Detect which cell encompasses the target text, then output its (x, y) center coordinate. 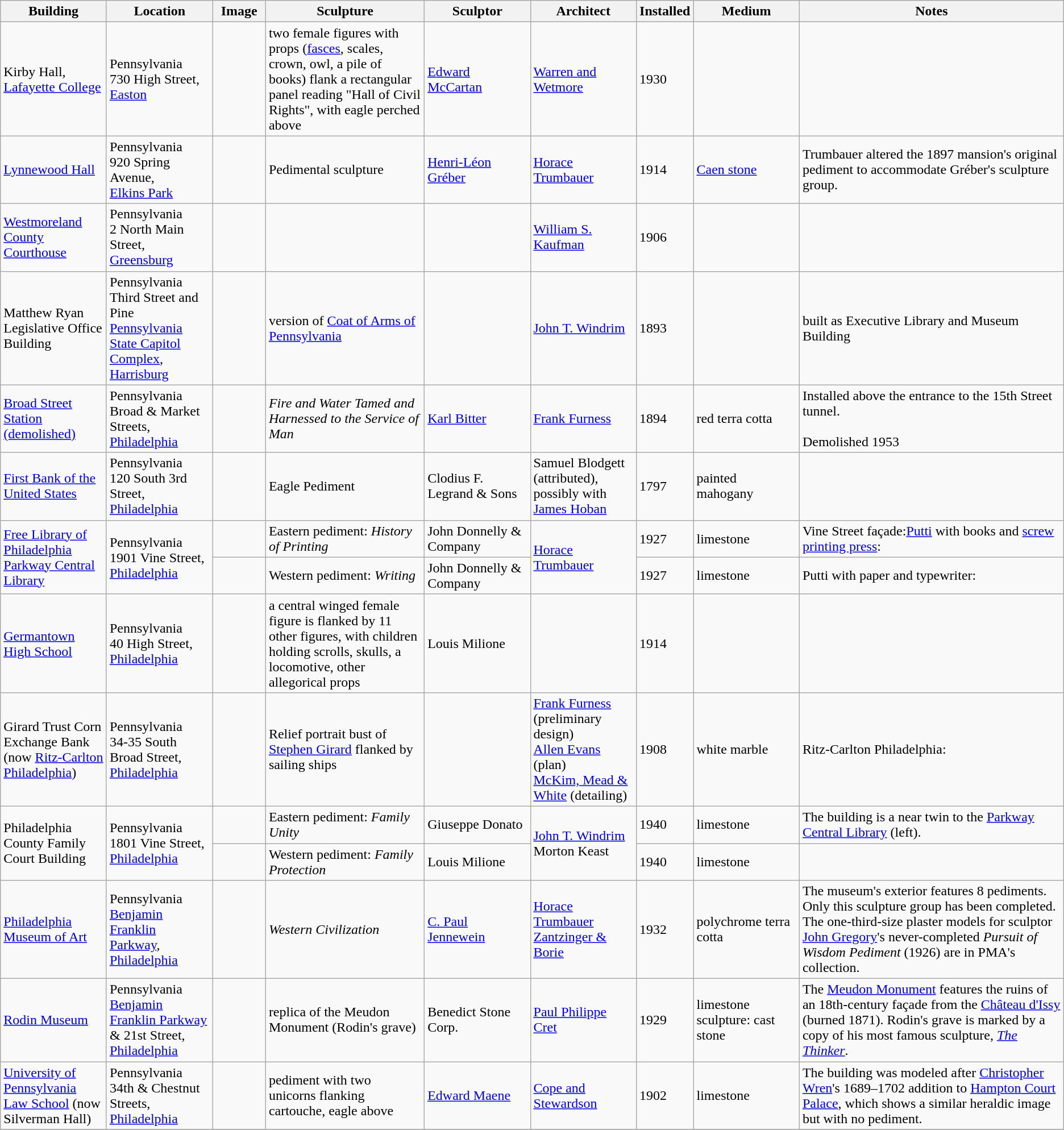
Installed (665, 11)
Vine Street façade:Putti with books and screw printing press: (931, 539)
1906 (665, 238)
Broad Street Station (demolished) (53, 418)
version of Coat of Arms of Pennsylvania (344, 328)
1908 (665, 749)
Pennsylvania920 Spring Avenue,Elkins Park (159, 169)
Westmoreland County Courthouse (53, 238)
First Bank of the United States (53, 487)
Frank Furness (583, 418)
Notes (931, 11)
Western Civilization (344, 930)
Trumbauer altered the 1897 mansion's original pediment to accommodate Gréber's sculpture group. (931, 169)
Giuseppe Donato (477, 824)
Pennsylvania34-35 South Broad Street,Philadelphia (159, 749)
Philadelphia County Family Court Building (53, 843)
The building is a near twin to the Parkway Central Library (left). (931, 824)
PennsylvaniaBroad & Market Streets,Philadelphia (159, 418)
red terra cotta (746, 418)
painted mahogany (746, 487)
limestonesculpture: cast stone (746, 1020)
Caen stone (746, 169)
Ritz-Carlton Philadelphia: (931, 749)
Pennsylvania40 High Street,Philadelphia (159, 643)
C. Paul Jennewein (477, 930)
Location (159, 11)
a central winged female figure is flanked by 11 other figures, with children holding scrolls, skulls, a locomotive, other allegorical props (344, 643)
Clodius F. Legrand & Sons (477, 487)
Kirby Hall, Lafayette College (53, 79)
Image (239, 11)
Pennsylvania2 North Main Street,Greensburg (159, 238)
1894 (665, 418)
Horace TrumbauerZantzinger & Borie (583, 930)
University of Pennsylvania Law School (now Silverman Hall) (53, 1096)
Sculpture (344, 11)
PennsylvaniaBenjamin Franklin Parkway,Philadelphia (159, 930)
Philadelphia Museum of Art (53, 930)
Medium (746, 11)
Pennsylvania1901 Vine Street,Philadelphia (159, 557)
Western pediment: Family Protection (344, 862)
Sculptor (477, 11)
Henri-Léon Gréber (477, 169)
Installed above the entrance to the 15th Street tunnel.Demolished 1953 (931, 418)
Benedict Stone Corp. (477, 1020)
Putti with paper and typewriter: (931, 575)
Matthew Ryan Legislative Office Building (53, 328)
John T. WindrimMorton Keast (583, 843)
Relief portrait bust of Stephen Girard flanked by sailing ships (344, 749)
Germantown High School (53, 643)
Eastern pediment: History of Printing (344, 539)
Rodin Museum (53, 1020)
Paul Philippe Cret (583, 1020)
PennsylvaniaThird Street and PinePennsylvania State Capitol Complex,Harrisburg (159, 328)
1932 (665, 930)
Frank Furness (preliminary design)Allen Evans (plan)McKim, Mead & White (detailing) (583, 749)
John T. Windrim (583, 328)
Pennsylvania120 South 3rd Street,Philadelphia (159, 487)
1893 (665, 328)
Girard Trust Corn Exchange Bank(now Ritz-Carlton Philadelphia) (53, 749)
1902 (665, 1096)
built as Executive Library and Museum Building (931, 328)
1929 (665, 1020)
Pennsylvania34th & Chestnut Streets,Philadelphia (159, 1096)
Pennsylvania730 High Street,Easton (159, 79)
1797 (665, 487)
Free Library of PhiladelphiaParkway Central Library (53, 557)
Edward Maene (477, 1096)
Edward McCartan (477, 79)
William S. Kaufman (583, 238)
polychrome terra cotta (746, 930)
white marble (746, 749)
Pennsylvania1801 Vine Street,Philadelphia (159, 843)
Samuel Blodgett (attributed),possibly with James Hoban (583, 487)
Fire and Water Tamed and Harnessed to the Service of Man (344, 418)
Building (53, 11)
PennsylvaniaBenjamin Franklin Parkway & 21st Street,Philadelphia (159, 1020)
1930 (665, 79)
Lynnewood Hall (53, 169)
Western pediment: Writing (344, 575)
replica of the Meudon Monument (Rodin's grave) (344, 1020)
Cope and Stewardson (583, 1096)
Warren and Wetmore (583, 79)
Eagle Pediment (344, 487)
Karl Bitter (477, 418)
Pedimental sculpture (344, 169)
Architect (583, 11)
pediment with two unicorns flanking cartouche, eagle above (344, 1096)
Eastern pediment: Family Unity (344, 824)
